Return (x, y) of the center of cell containing provided text 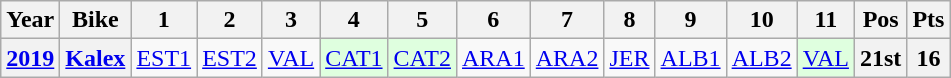
6 (493, 20)
Kalex (96, 58)
ARA1 (493, 58)
ALB2 (762, 58)
5 (422, 20)
4 (354, 20)
2019 (30, 58)
Pts (928, 20)
CAT2 (422, 58)
1 (164, 20)
3 (290, 20)
8 (630, 20)
2 (230, 20)
EST2 (230, 58)
EST1 (164, 58)
Year (30, 20)
Pos (880, 20)
7 (567, 20)
CAT1 (354, 58)
11 (826, 20)
10 (762, 20)
21st (880, 58)
16 (928, 58)
ALB1 (690, 58)
JER (630, 58)
Bike (96, 20)
9 (690, 20)
ARA2 (567, 58)
